Return [X, Y] of the center of cell containing provided text 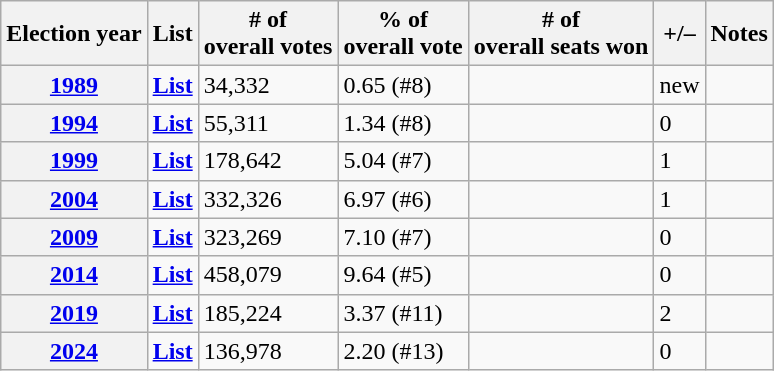
2.20 (#13) [403, 351]
34,332 [268, 85]
2009 [74, 237]
1999 [74, 161]
2004 [74, 199]
1994 [74, 123]
# ofoverall votes [268, 34]
332,326 [268, 199]
6.97 (#6) [403, 199]
178,642 [268, 161]
458,079 [268, 275]
5.04 (#7) [403, 161]
0.65 (#8) [403, 85]
new [680, 85]
2014 [74, 275]
1989 [74, 85]
3.37 (#11) [403, 313]
# ofoverall seats won [561, 34]
323,269 [268, 237]
Notes [739, 34]
185,224 [268, 313]
9.64 (#5) [403, 275]
Election year [74, 34]
2 [680, 313]
7.10 (#7) [403, 237]
+/– [680, 34]
55,311 [268, 123]
% ofoverall vote [403, 34]
136,978 [268, 351]
2019 [74, 313]
1.34 (#8) [403, 123]
2024 [74, 351]
